Find where the given text appears and provide that cell's center as (x, y) coordinate. 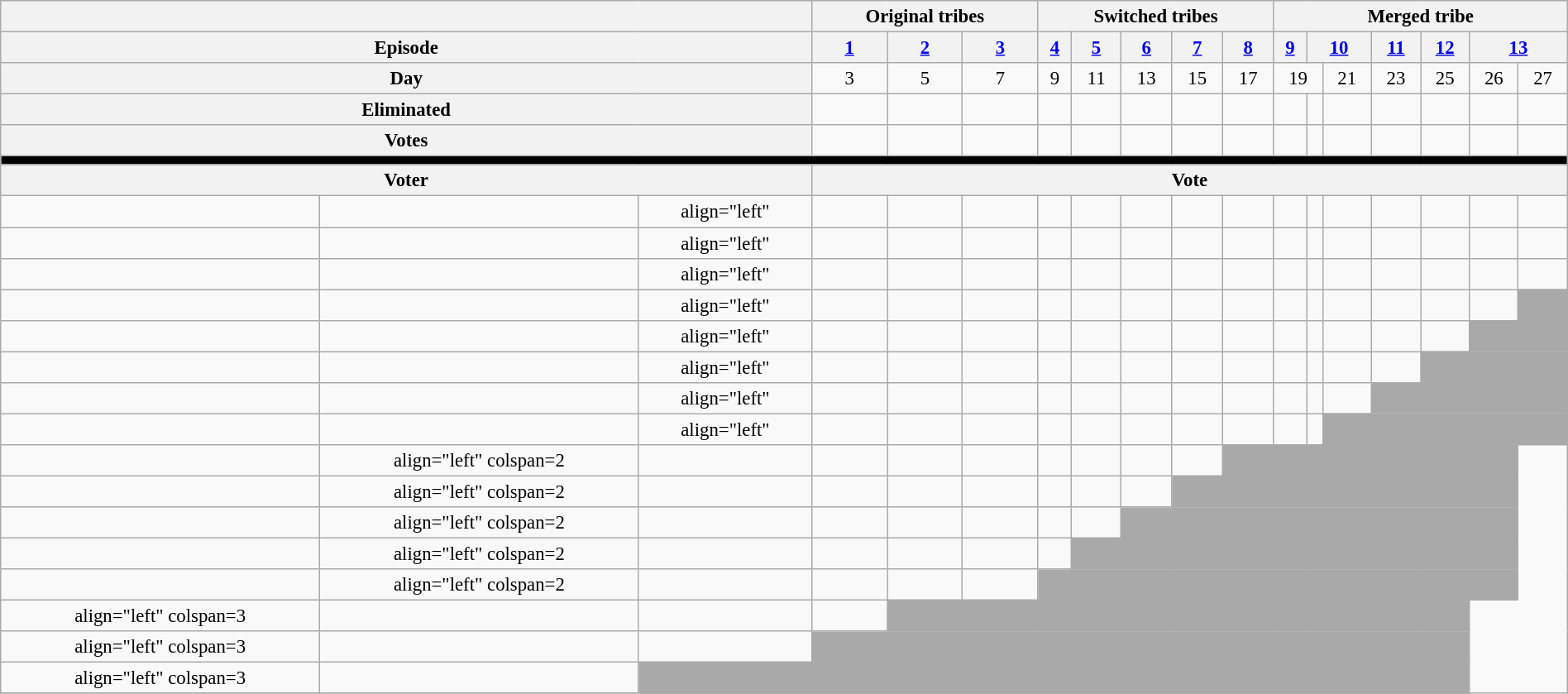
26 (1494, 79)
Merged tribe (1421, 17)
4 (1054, 48)
Voter (407, 181)
12 (1446, 48)
Episode (407, 48)
2 (925, 48)
Votes (407, 141)
6 (1146, 48)
Vote (1190, 181)
Switched tribes (1156, 17)
8 (1248, 48)
Original tribes (925, 17)
Day (407, 79)
Eliminated (407, 110)
10 (1339, 48)
23 (1396, 79)
19 (1298, 79)
27 (1543, 79)
1 (850, 48)
17 (1248, 79)
15 (1198, 79)
21 (1346, 79)
25 (1446, 79)
